For the text-containing cell, return its midpoint in (X, Y) coordinate format. 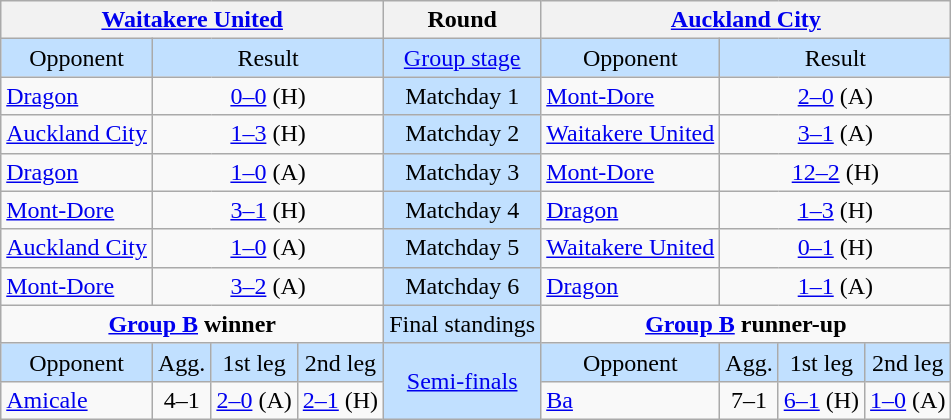
Group stage (462, 58)
3–1 (H) (268, 210)
Final standings (462, 324)
Matchday 2 (462, 134)
Ba (630, 400)
Group B runner-up (746, 324)
0–1 (H) (836, 248)
3–1 (A) (836, 134)
Matchday 4 (462, 210)
Matchday 3 (462, 172)
Matchday 5 (462, 248)
1–1 (A) (836, 286)
Semi-finals (462, 381)
3–2 (A) (268, 286)
12–2 (H) (836, 172)
Amicale (77, 400)
4–1 (181, 400)
Matchday 1 (462, 96)
0–0 (H) (268, 96)
7–1 (749, 400)
6–1 (H) (821, 400)
2–1 (H) (340, 400)
Round (462, 20)
Matchday 6 (462, 286)
Group B winner (192, 324)
